Extract the (X, Y) coordinate from the center of the cell holding the provided text.  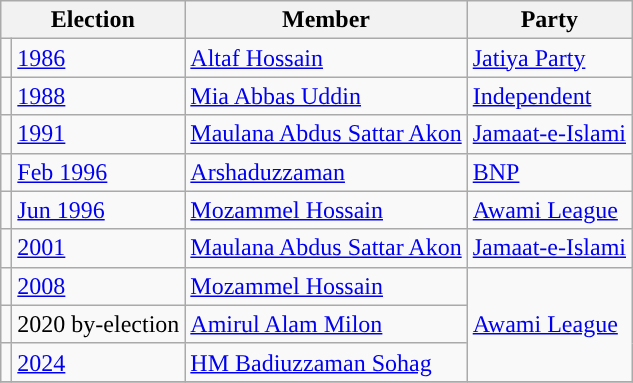
1991 (98, 134)
BNP (549, 172)
1988 (98, 96)
2001 (98, 248)
Feb 1996 (98, 172)
Mia Abbas Uddin (326, 96)
2024 (98, 362)
Party (549, 20)
Member (326, 20)
HM Badiuzzaman Sohag (326, 362)
2008 (98, 286)
Arshaduzzaman (326, 172)
1986 (98, 58)
Election (93, 20)
Jatiya Party (549, 58)
Altaf Hossain (326, 58)
Independent (549, 96)
Amirul Alam Milon (326, 324)
2020 by-election (98, 324)
Jun 1996 (98, 210)
